Detect which cell encompasses the target text, then output its (X, Y) center coordinate. 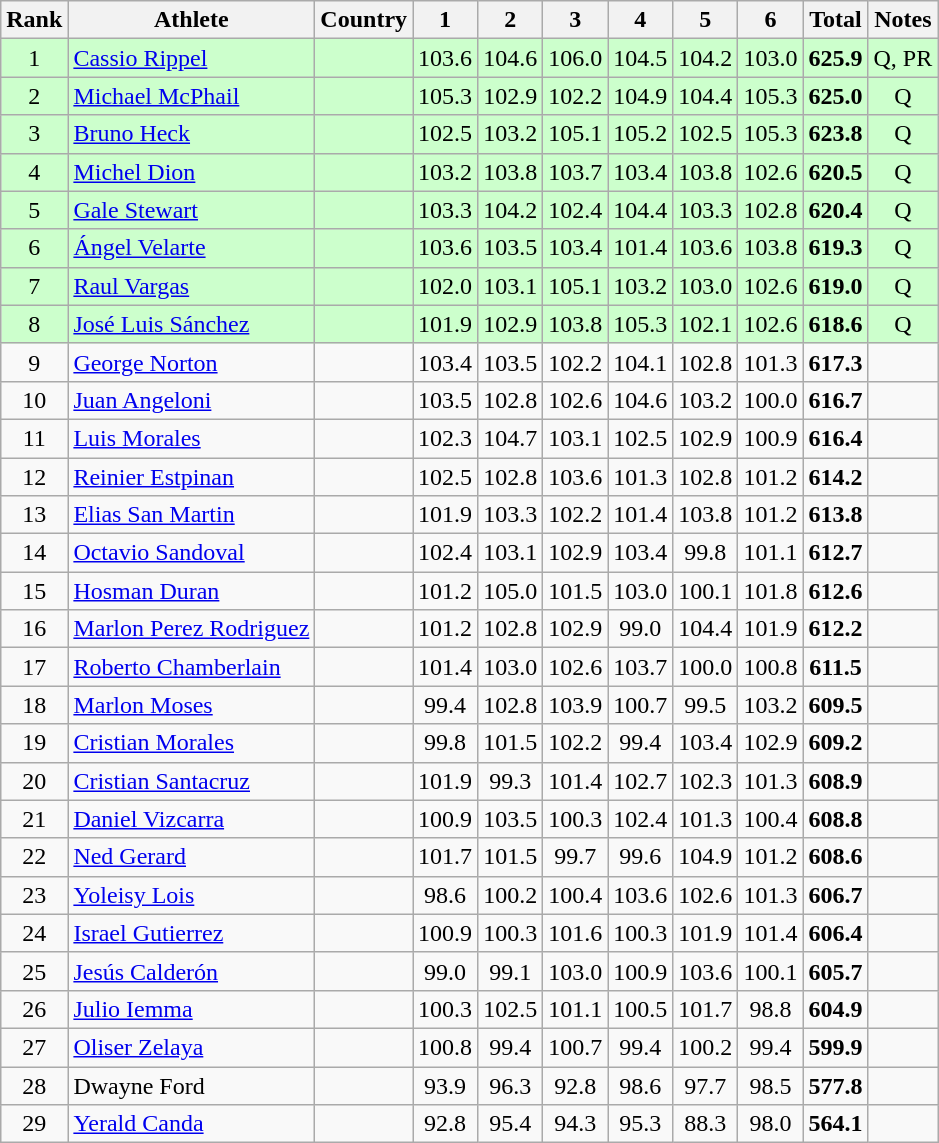
88.3 (706, 1124)
98.5 (770, 1085)
Cristian Santacruz (192, 781)
612.7 (836, 553)
99.6 (640, 857)
Marlon Moses (192, 705)
11 (34, 438)
Juan Angeloni (192, 400)
613.8 (836, 515)
Daniel Vizcarra (192, 819)
12 (34, 477)
612.2 (836, 629)
617.3 (836, 362)
616.7 (836, 400)
625.9 (836, 58)
Roberto Chamberlain (192, 667)
619.3 (836, 248)
José Luis Sánchez (192, 324)
Julio Iemma (192, 1009)
608.8 (836, 819)
101.6 (576, 933)
Total (836, 20)
Cristian Morales (192, 743)
104.1 (640, 362)
619.0 (836, 286)
99.1 (510, 971)
101.8 (770, 591)
Cassio Rippel (192, 58)
Dwayne Ford (192, 1085)
105.2 (640, 134)
612.6 (836, 591)
Bruno Heck (192, 134)
605.7 (836, 971)
Octavio Sandoval (192, 553)
96.3 (510, 1085)
22 (34, 857)
10 (34, 400)
25 (34, 971)
20 (34, 781)
620.5 (836, 172)
599.9 (836, 1047)
Gale Stewart (192, 210)
102.7 (640, 781)
Israel Gutierrez (192, 933)
Q, PR (903, 58)
Yoleisy Lois (192, 895)
Rank (34, 20)
George Norton (192, 362)
Reinier Estpinan (192, 477)
564.1 (836, 1124)
15 (34, 591)
106.0 (576, 58)
7 (34, 286)
Yerald Canda (192, 1124)
98.0 (770, 1124)
616.4 (836, 438)
24 (34, 933)
623.8 (836, 134)
29 (34, 1124)
98.8 (770, 1009)
100.5 (640, 1009)
608.9 (836, 781)
18 (34, 705)
614.2 (836, 477)
28 (34, 1085)
608.6 (836, 857)
Country (364, 20)
Ned Gerard (192, 857)
19 (34, 743)
97.7 (706, 1085)
625.0 (836, 96)
Hosman Duran (192, 591)
8 (34, 324)
618.6 (836, 324)
Marlon Perez Rodriguez (192, 629)
27 (34, 1047)
102.1 (706, 324)
604.9 (836, 1009)
102.0 (446, 286)
105.0 (510, 591)
14 (34, 553)
26 (34, 1009)
Michel Dion (192, 172)
Ángel Velarte (192, 248)
Michael McPhail (192, 96)
99.3 (510, 781)
Luis Morales (192, 438)
620.4 (836, 210)
577.8 (836, 1085)
609.5 (836, 705)
95.3 (640, 1124)
95.4 (510, 1124)
93.9 (446, 1085)
Notes (903, 20)
Raul Vargas (192, 286)
Jesús Calderón (192, 971)
23 (34, 895)
609.2 (836, 743)
13 (34, 515)
17 (34, 667)
611.5 (836, 667)
606.7 (836, 895)
99.5 (706, 705)
94.3 (576, 1124)
16 (34, 629)
99.7 (576, 857)
Athlete (192, 20)
21 (34, 819)
Oliser Zelaya (192, 1047)
Elias San Martin (192, 515)
104.5 (640, 58)
9 (34, 362)
606.4 (836, 933)
103.9 (576, 705)
104.7 (510, 438)
